From the cell containing the given text, extract its center point as (x, y) coordinate. 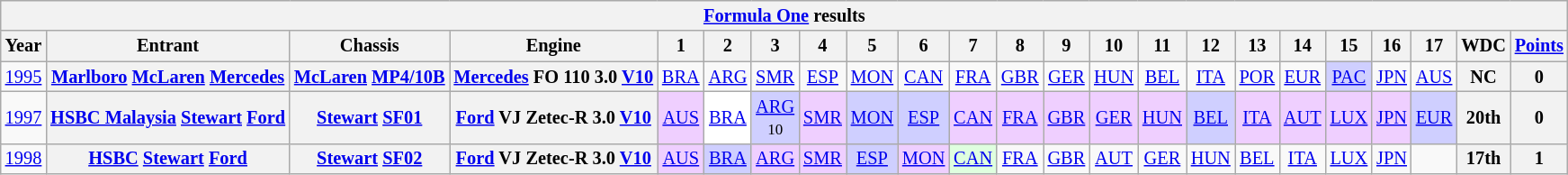
Year (23, 46)
9 (1067, 46)
5 (873, 46)
HSBC Stewart Ford (167, 159)
HSBC Malaysia Stewart Ford (167, 117)
Engine (554, 46)
15 (1349, 46)
13 (1258, 46)
1997 (23, 117)
6 (923, 46)
Entrant (167, 46)
Stewart SF02 (370, 159)
Marlboro McLaren Mercedes (167, 77)
7 (973, 46)
3 (775, 46)
1995 (23, 77)
McLaren MP4/10B (370, 77)
1998 (23, 159)
17th (1483, 159)
10 (1114, 46)
Mercedes FO 110 3.0 V10 (554, 77)
Formula One results (784, 15)
11 (1162, 46)
POR (1258, 77)
14 (1303, 46)
ARG10 (775, 117)
Stewart SF01 (370, 117)
Chassis (370, 46)
16 (1392, 46)
NC (1483, 77)
12 (1211, 46)
2 (729, 46)
4 (822, 46)
WDC (1483, 46)
PAC (1349, 77)
17 (1434, 46)
8 (1020, 46)
Points (1539, 46)
20th (1483, 117)
